Scan for the cell matching the given text and deliver its [x, y] coordinate at center. 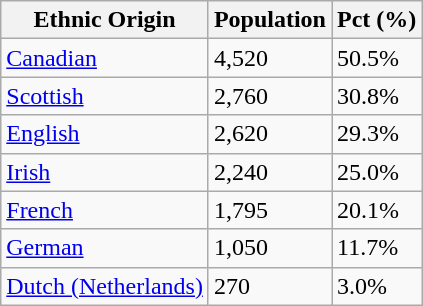
2,620 [270, 134]
50.5% [377, 58]
Dutch (Netherlands) [105, 286]
German [105, 248]
4,520 [270, 58]
3.0% [377, 286]
Scottish [105, 96]
1,795 [270, 210]
20.1% [377, 210]
29.3% [377, 134]
30.8% [377, 96]
English [105, 134]
25.0% [377, 172]
2,240 [270, 172]
French [105, 210]
Ethnic Origin [105, 20]
Pct (%) [377, 20]
Irish [105, 172]
Canadian [105, 58]
11.7% [377, 248]
Population [270, 20]
1,050 [270, 248]
270 [270, 286]
2,760 [270, 96]
